Output the (X, Y) coordinate of the center of the cell containing the given text.  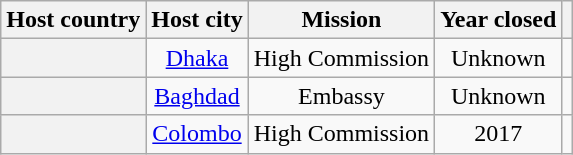
Host country (74, 20)
Embassy (341, 96)
Dhaka (197, 58)
Year closed (498, 20)
Mission (341, 20)
Colombo (197, 134)
2017 (498, 134)
Host city (197, 20)
Baghdad (197, 96)
